Search for the cell housing the specified text and yield its [X, Y] center coordinate. 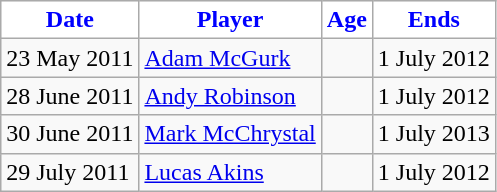
Adam McGurk [230, 58]
Andy Robinson [230, 96]
30 June 2011 [70, 134]
Age [346, 20]
Ends [434, 20]
28 June 2011 [70, 96]
Date [70, 20]
1 July 2013 [434, 134]
Lucas Akins [230, 172]
23 May 2011 [70, 58]
Player [230, 20]
Mark McChrystal [230, 134]
29 July 2011 [70, 172]
